For the text-containing cell, return its midpoint in [x, y] coordinate format. 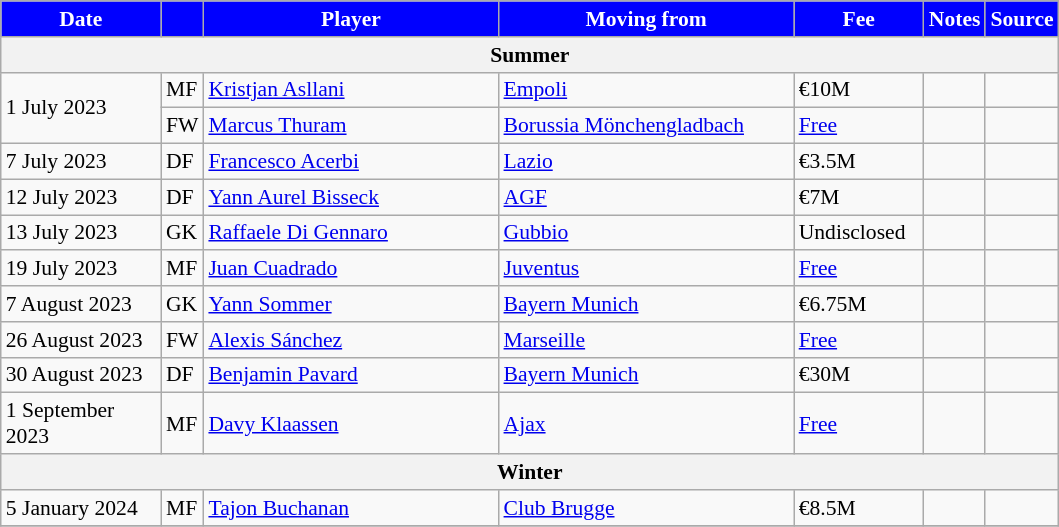
Winter [530, 472]
Alexis Sánchez [350, 340]
€10M [859, 90]
Notes [955, 19]
Borussia Mönchengladbach [646, 126]
26 August 2023 [81, 340]
5 January 2024 [81, 508]
Date [81, 19]
€3.5M [859, 162]
13 July 2023 [81, 233]
Source [1022, 19]
Undisclosed [859, 233]
Player [350, 19]
Benjamin Pavard [350, 375]
€6.75M [859, 304]
Marcus Thuram [350, 126]
19 July 2023 [81, 269]
€7M [859, 197]
Club Brugge [646, 508]
Juan Cuadrado [350, 269]
AGF [646, 197]
€30M [859, 375]
Kristjan Asllani [350, 90]
Raffaele Di Gennaro [350, 233]
12 July 2023 [81, 197]
Juventus [646, 269]
Ajax [646, 424]
Francesco Acerbi [350, 162]
7 July 2023 [81, 162]
Yann Sommer [350, 304]
Davy Klaassen [350, 424]
Empoli [646, 90]
1 July 2023 [81, 108]
Yann Aurel Bisseck [350, 197]
Lazio [646, 162]
€8.5M [859, 508]
Tajon Buchanan [350, 508]
Summer [530, 55]
Fee [859, 19]
7 August 2023 [81, 304]
Gubbio [646, 233]
Marseille [646, 340]
Moving from [646, 19]
1 September 2023 [81, 424]
30 August 2023 [81, 375]
